Pinpoint the cell where the given text exists, returning its [X, Y] midpoint coordinate. 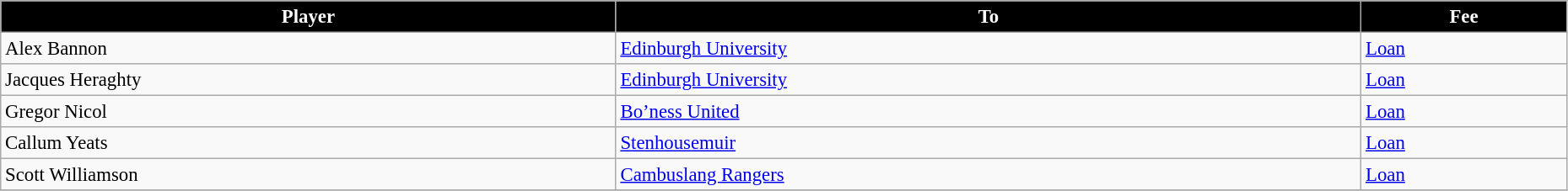
Bo’ness United [989, 112]
To [989, 17]
Callum Yeats [309, 143]
Fee [1464, 17]
Scott Williamson [309, 175]
Jacques Heraghty [309, 80]
Player [309, 17]
Gregor Nicol [309, 112]
Stenhousemuir [989, 143]
Cambuslang Rangers [989, 175]
Alex Bannon [309, 49]
